Capture the cell that displays the provided text and extract its (x, y) central coordinate. 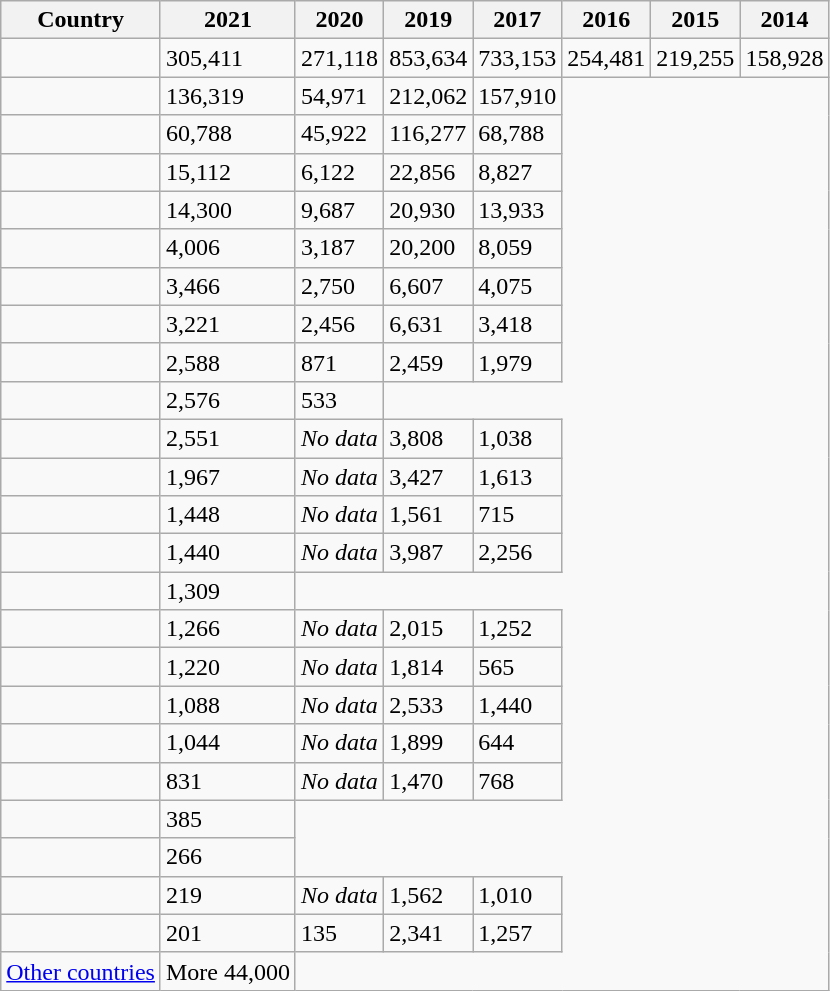
45,922 (339, 134)
Other countries (81, 971)
3,466 (228, 286)
2,015 (428, 629)
768 (518, 781)
644 (518, 743)
1,613 (518, 477)
1,088 (228, 705)
136,319 (228, 96)
8,059 (518, 248)
533 (339, 400)
9,687 (339, 210)
2015 (696, 20)
2019 (428, 20)
1,038 (518, 438)
219,255 (696, 58)
2021 (228, 20)
22,856 (428, 172)
20,200 (428, 248)
2,551 (228, 438)
3,987 (428, 553)
2017 (518, 20)
158,928 (784, 58)
135 (339, 933)
2,341 (428, 933)
715 (518, 515)
1,266 (228, 629)
20,930 (428, 210)
3,187 (339, 248)
68,788 (518, 134)
1,309 (228, 591)
1,561 (428, 515)
733,153 (518, 58)
4,075 (518, 286)
254,481 (606, 58)
2,576 (228, 400)
1,044 (228, 743)
60,788 (228, 134)
1,257 (518, 933)
More 44,000 (228, 971)
1,899 (428, 743)
1,010 (518, 895)
1,470 (428, 781)
2,456 (339, 324)
2,459 (428, 362)
1,979 (518, 362)
385 (228, 819)
831 (228, 781)
2020 (339, 20)
15,112 (228, 172)
157,910 (518, 96)
6,631 (428, 324)
2,750 (339, 286)
4,006 (228, 248)
2014 (784, 20)
853,634 (428, 58)
266 (228, 857)
1,814 (428, 667)
54,971 (339, 96)
271,118 (339, 58)
1,252 (518, 629)
1,220 (228, 667)
2,588 (228, 362)
116,277 (428, 134)
3,418 (518, 324)
13,933 (518, 210)
1,562 (428, 895)
14,300 (228, 210)
305,411 (228, 58)
Country (81, 20)
871 (339, 362)
2,256 (518, 553)
3,221 (228, 324)
219 (228, 895)
1,967 (228, 477)
3,427 (428, 477)
212,062 (428, 96)
565 (518, 667)
1,448 (228, 515)
6,607 (428, 286)
2016 (606, 20)
201 (228, 933)
6,122 (339, 172)
3,808 (428, 438)
8,827 (518, 172)
2,533 (428, 705)
